Identify which cell holds the provided text, then report its [X, Y] central coordinate. 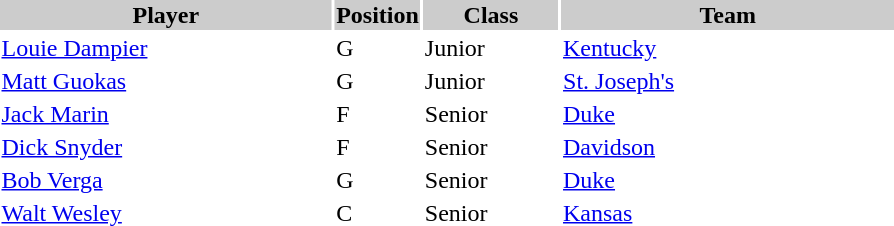
Dick Snyder [166, 147]
Player [166, 15]
Matt Guokas [166, 81]
Davidson [728, 147]
Bob Verga [166, 180]
Jack Marin [166, 114]
Kentucky [728, 48]
Team [728, 15]
St. Joseph's [728, 81]
Class [490, 15]
Position [378, 15]
Louie Dampier [166, 48]
